Identify which cell holds the provided text, then report its (X, Y) central coordinate. 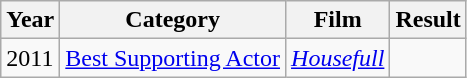
Year (30, 20)
Housefull (338, 58)
Category (173, 20)
Best Supporting Actor (173, 58)
Result (428, 20)
Film (338, 20)
2011 (30, 58)
